Identify which cell holds the provided text, then report its [x, y] central coordinate. 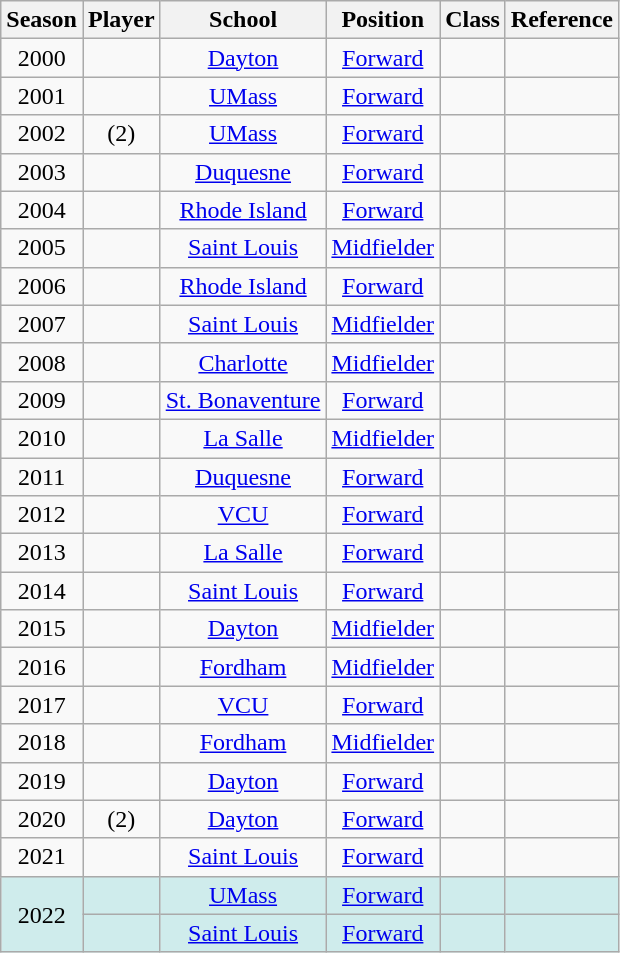
Charlotte [243, 362]
2021 [42, 857]
2010 [42, 438]
2000 [42, 58]
2019 [42, 781]
2018 [42, 743]
2006 [42, 286]
Reference [562, 20]
2014 [42, 591]
2003 [42, 172]
2004 [42, 210]
Class [473, 20]
2007 [42, 324]
2011 [42, 477]
2020 [42, 819]
School [243, 20]
Player [121, 20]
Season [42, 20]
2013 [42, 553]
2015 [42, 629]
2017 [42, 705]
2005 [42, 248]
2009 [42, 400]
2016 [42, 667]
Position [383, 20]
2001 [42, 96]
2022 [42, 914]
2008 [42, 362]
2002 [42, 134]
St. Bonaventure [243, 400]
2012 [42, 515]
